Detect which cell encompasses the target text, then output its (X, Y) center coordinate. 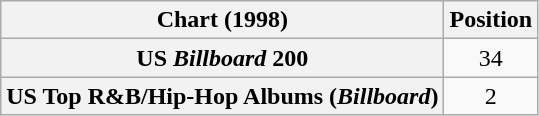
US Billboard 200 (222, 58)
2 (491, 96)
Position (491, 20)
US Top R&B/Hip-Hop Albums (Billboard) (222, 96)
Chart (1998) (222, 20)
34 (491, 58)
